Extract the (x, y) coordinate from the center of the cell holding the provided text.  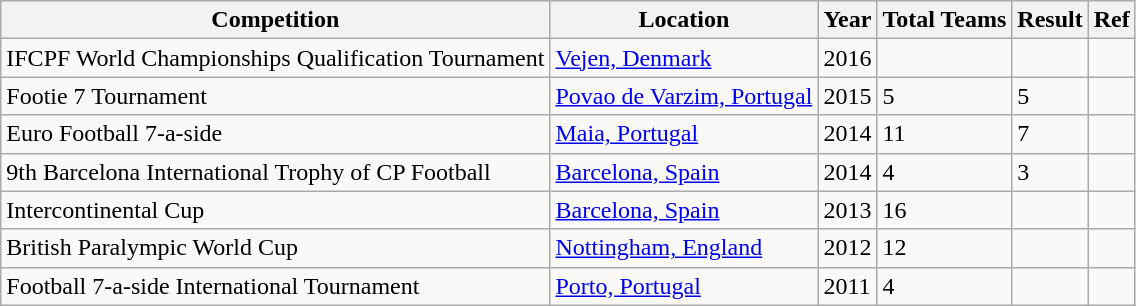
Competition (276, 20)
Povao de Varzim, Portugal (684, 96)
British Paralympic World Cup (276, 248)
Maia, Portugal (684, 134)
Location (684, 20)
Result (1050, 20)
2012 (848, 248)
3 (1050, 172)
Football 7-a-side International Tournament (276, 286)
16 (944, 210)
Nottingham, England (684, 248)
2016 (848, 58)
Total Teams (944, 20)
7 (1050, 134)
Footie 7 Tournament (276, 96)
12 (944, 248)
2011 (848, 286)
Ref (1112, 20)
Year (848, 20)
Intercontinental Cup (276, 210)
Euro Football 7-a-side (276, 134)
Porto, Portugal (684, 286)
2015 (848, 96)
9th Barcelona International Trophy of CP Football (276, 172)
IFCPF World Championships Qualification Tournament (276, 58)
2013 (848, 210)
11 (944, 134)
Vejen, Denmark (684, 58)
